Provide the (x, y) coordinate of the cell's center where the given text is located.  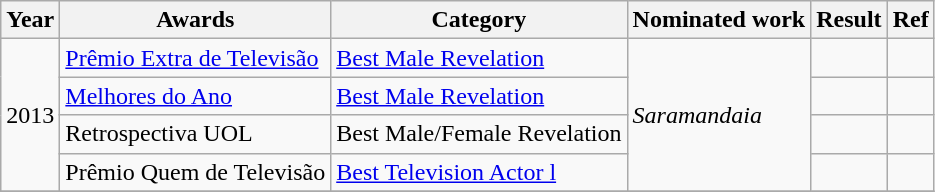
Nominated work (719, 20)
Melhores do Ano (196, 96)
Category (479, 20)
Prêmio Extra de Televisão (196, 58)
Year (30, 20)
Retrospectiva UOL (196, 134)
Prêmio Quem de Televisão (196, 172)
Best Television Actor l (479, 172)
Result (849, 20)
2013 (30, 115)
Ref (910, 20)
Awards (196, 20)
Saramandaia (719, 115)
Best Male/Female Revelation (479, 134)
